Find where the given text appears and provide that cell's center as (x, y) coordinate. 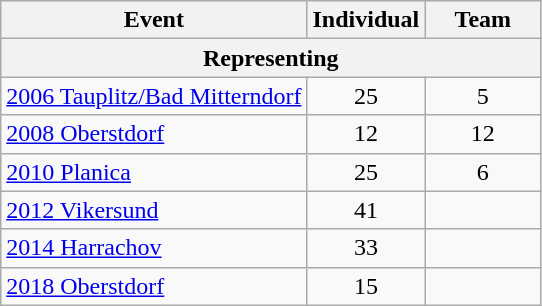
2018 Oberstdorf (154, 286)
Team (483, 20)
5 (483, 96)
2010 Planica (154, 172)
2012 Vikersund (154, 210)
6 (483, 172)
Event (154, 20)
Individual (366, 20)
33 (366, 248)
15 (366, 286)
2008 Oberstdorf (154, 134)
Representing (271, 58)
2006 Tauplitz/Bad Mitterndorf (154, 96)
41 (366, 210)
2014 Harrachov (154, 248)
